Find where the given text appears and provide that cell's center as (x, y) coordinate. 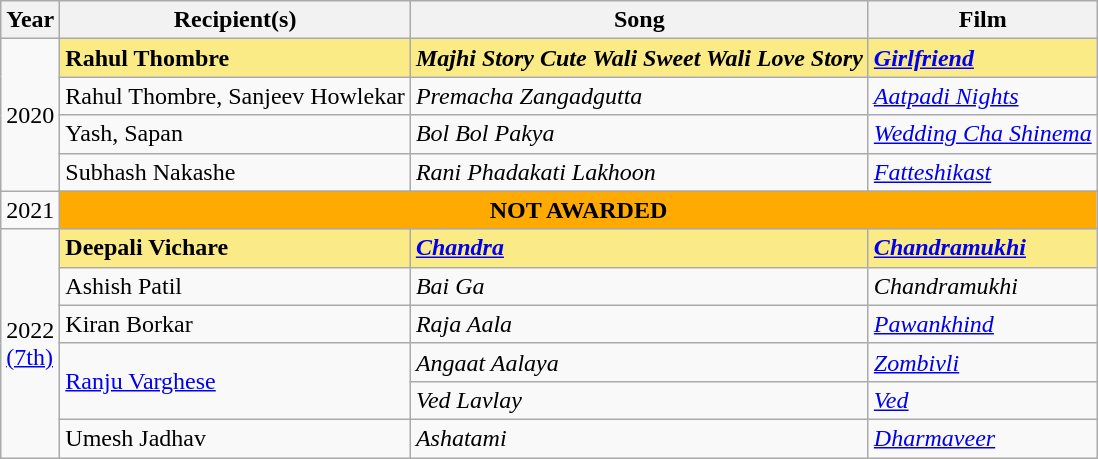
Ved (982, 400)
Bai Ga (639, 286)
Kiran Borkar (236, 324)
Song (639, 20)
Girlfriend (982, 58)
Majhi Story Cute Wali Sweet Wali Love Story (639, 58)
Umesh Jadhav (236, 438)
Zombivli (982, 362)
Film (982, 20)
2022(7th) (30, 343)
2021 (30, 210)
Pawankhind (982, 324)
Subhash Nakashe (236, 172)
Rani Phadakati Lakhoon (639, 172)
Angaat Aalaya (639, 362)
Rahul Thombre (236, 58)
Ranju Varghese (236, 381)
Deepali Vichare (236, 248)
2020 (30, 115)
Ashish Patil (236, 286)
Wedding Cha Shinema (982, 134)
Chandra (639, 248)
Aatpadi Nights (982, 96)
Bol Bol Pakya (639, 134)
Ved Lavlay (639, 400)
Recipient(s) (236, 20)
Rahul Thombre, Sanjeev Howlekar (236, 96)
Year (30, 20)
Yash, Sapan (236, 134)
Ashatami (639, 438)
Premacha Zangadgutta (639, 96)
Raja Aala (639, 324)
Dharmaveer (982, 438)
NOT AWARDED (578, 210)
Fatteshikast (982, 172)
